Return (X, Y) of the center of cell containing provided text 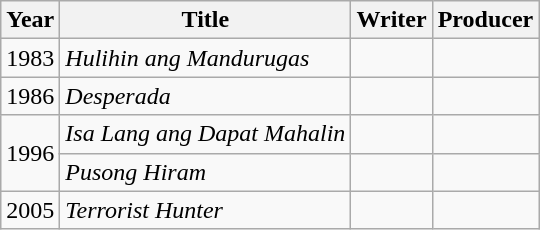
1986 (30, 96)
Writer (392, 20)
Desperada (206, 96)
Title (206, 20)
Pusong Hiram (206, 172)
Isa Lang ang Dapat Mahalin (206, 134)
Year (30, 20)
1996 (30, 153)
2005 (30, 210)
1983 (30, 58)
Terrorist Hunter (206, 210)
Hulihin ang Mandurugas (206, 58)
Producer (486, 20)
